Find where the given text appears and provide that cell's center as (x, y) coordinate. 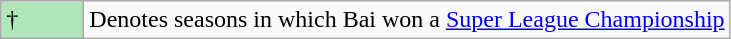
† (42, 20)
Denotes seasons in which Bai won a Super League Championship (407, 20)
